From the cell containing the given text, extract its center point as [x, y] coordinate. 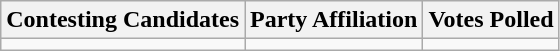
Contesting Candidates [123, 20]
Party Affiliation [334, 20]
Votes Polled [491, 20]
